From the cell containing the given text, extract its center point as [x, y] coordinate. 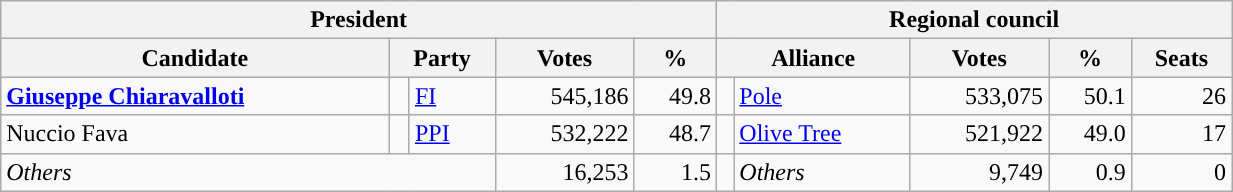
Nuccio Fava [195, 134]
PPI [452, 134]
49.0 [1090, 134]
545,186 [564, 96]
49.8 [676, 96]
Pole [822, 96]
Regional council [974, 20]
1.5 [676, 172]
17 [1181, 134]
Giuseppe Chiaravalloti [195, 96]
50.1 [1090, 96]
532,222 [564, 134]
0 [1181, 172]
Candidate [195, 58]
26 [1181, 96]
9,749 [980, 172]
533,075 [980, 96]
16,253 [564, 172]
0.9 [1090, 172]
Seats [1181, 58]
FI [452, 96]
Alliance [814, 58]
Party [442, 58]
48.7 [676, 134]
Olive Tree [822, 134]
521,922 [980, 134]
President [359, 20]
